Find where the given text appears and provide that cell's center as (x, y) coordinate. 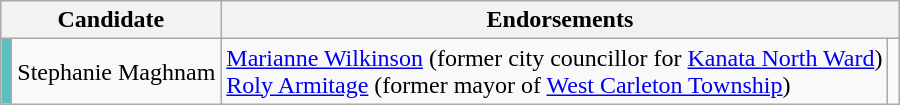
Endorsements (560, 20)
Stephanie Maghnam (116, 72)
Candidate (111, 20)
Marianne Wilkinson (former city councillor for Kanata North Ward) Roly Armitage (former mayor of West Carleton Township) (554, 72)
